Extract the (X, Y) coordinate from the center of the cell holding the provided text.  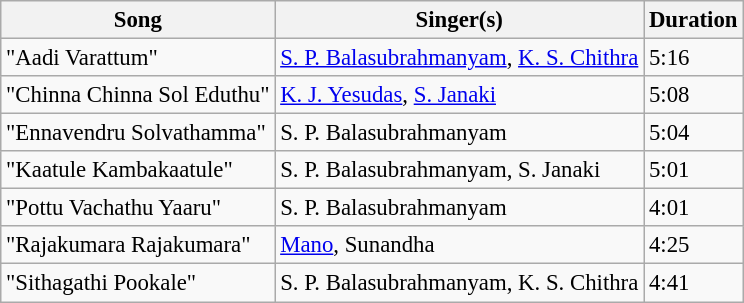
Singer(s) (460, 20)
Duration (694, 20)
Song (138, 20)
4:25 (694, 245)
"Kaatule Kambakaatule" (138, 170)
5:04 (694, 133)
S. P. Balasubrahmanyam, S. Janaki (460, 170)
5:01 (694, 170)
"Pottu Vachathu Yaaru" (138, 208)
"Chinna Chinna Sol Eduthu" (138, 95)
4:41 (694, 283)
"Rajakumara Rajakumara" (138, 245)
"Aadi Varattum" (138, 58)
5:16 (694, 58)
"Ennavendru Solvathamma" (138, 133)
Mano, Sunandha (460, 245)
K. J. Yesudas, S. Janaki (460, 95)
"Sithagathi Pookale" (138, 283)
4:01 (694, 208)
5:08 (694, 95)
